Determine the [x, y] coordinate at the center of the cell enclosing the given text.  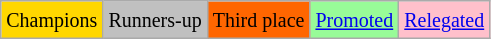
Champions [52, 20]
Relegated [444, 20]
Third place [258, 20]
Promoted [354, 20]
Runners-up [155, 20]
